Determine the (x, y) coordinate at the center of the cell enclosing the given text.  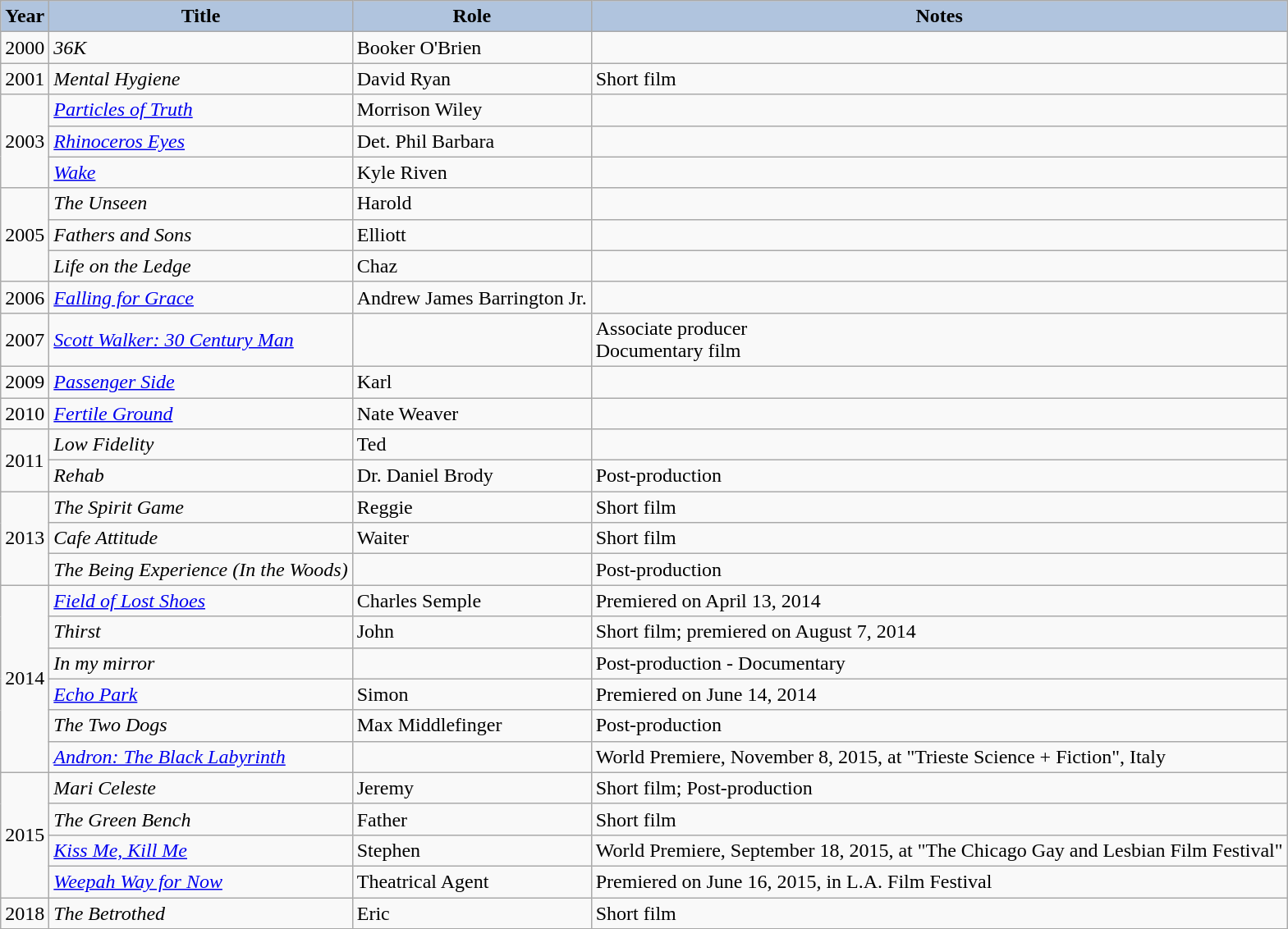
2005 (25, 235)
Falling for Grace (200, 297)
Ted (471, 445)
David Ryan (471, 79)
Simon (471, 694)
Fertile Ground (200, 413)
Thirst (200, 632)
Echo Park (200, 694)
Particles of Truth (200, 110)
Chaz (471, 266)
Title (200, 16)
John (471, 632)
The Green Bench (200, 819)
Weepah Way for Now (200, 881)
Reggie (471, 507)
The Two Dogs (200, 725)
The Being Experience (In the Woods) (200, 570)
Max Middlefinger (471, 725)
Premiered on June 16, 2015, in L.A. Film Festival (939, 881)
Det. Phil Barbara (471, 141)
Stephen (471, 850)
Life on the Ledge (200, 266)
The Betrothed (200, 913)
Premiered on June 14, 2014 (939, 694)
2007 (25, 340)
Post-production - Documentary (939, 663)
Elliott (471, 235)
Andron: The Black Labyrinth (200, 757)
Waiter (471, 538)
Father (471, 819)
Mental Hygiene (200, 79)
Fathers and Sons (200, 235)
Premiered on April 13, 2014 (939, 601)
Associate producerDocumentary film (939, 340)
Short film; premiered on August 7, 2014 (939, 632)
Kyle Riven (471, 172)
2009 (25, 382)
Cafe Attitude (200, 538)
2010 (25, 413)
Mari Celeste (200, 788)
2014 (25, 679)
Scott Walker: 30 Century Man (200, 340)
Harold (471, 204)
Year (25, 16)
2015 (25, 835)
Morrison Wiley (471, 110)
Role (471, 16)
2000 (25, 48)
Andrew James Barrington Jr. (471, 297)
2011 (25, 460)
Passenger Side (200, 382)
Low Fidelity (200, 445)
Field of Lost Shoes (200, 601)
Nate Weaver (471, 413)
Rehab (200, 476)
Rhinoceros Eyes (200, 141)
The Spirit Game (200, 507)
Notes (939, 16)
Short film; Post-production (939, 788)
Dr. Daniel Brody (471, 476)
World Premiere, November 8, 2015, at "Trieste Science + Fiction", Italy (939, 757)
Booker O'Brien (471, 48)
36K (200, 48)
The Unseen (200, 204)
Theatrical Agent (471, 881)
World Premiere, September 18, 2015, at "The Chicago Gay and Lesbian Film Festival" (939, 850)
Kiss Me, Kill Me (200, 850)
2006 (25, 297)
2001 (25, 79)
2003 (25, 141)
Eric (471, 913)
2013 (25, 538)
Charles Semple (471, 601)
Wake (200, 172)
Jeremy (471, 788)
In my mirror (200, 663)
Karl (471, 382)
2018 (25, 913)
